Scan for the cell matching the given text and deliver its (X, Y) coordinate at center. 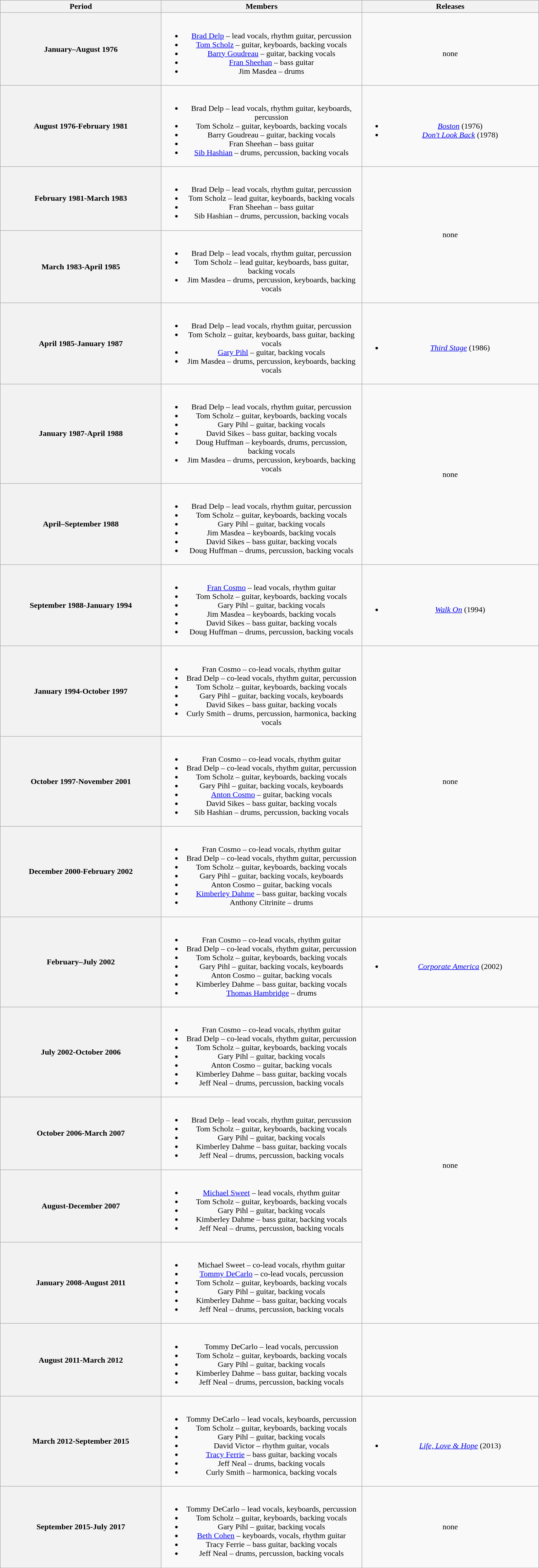
March 1983-April 1985 (81, 266)
September 1988-January 1994 (81, 605)
December 2000-February 2002 (81, 871)
October 1997-November 2001 (81, 781)
January 1994-October 1997 (81, 691)
August 1976-February 1981 (81, 126)
January 1987-April 1988 (81, 434)
Life, Love & Hope (2013) (450, 1441)
April–September 1988 (81, 524)
Period (81, 7)
August-December 2007 (81, 1206)
Boston (1976)Don't Look Back (1978) (450, 126)
Corporate America (2002) (450, 962)
September 2015-July 2017 (81, 1527)
August 2011-March 2012 (81, 1360)
April 1985-January 1987 (81, 343)
Walk On (1994) (450, 605)
Releases (450, 7)
February 1981-March 1983 (81, 198)
Third Stage (1986) (450, 343)
February–July 2002 (81, 962)
March 2012-September 2015 (81, 1441)
July 2002-October 2006 (81, 1052)
January 2008-August 2011 (81, 1283)
January–August 1976 (81, 49)
Members (262, 7)
October 2006-March 2007 (81, 1134)
